Capture the cell that displays the provided text and extract its (X, Y) central coordinate. 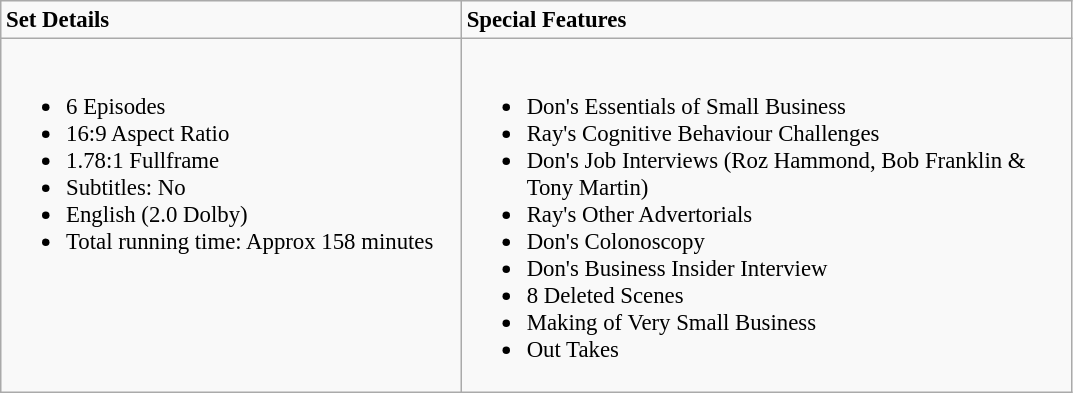
Special Features (766, 20)
6 Episodes16:9 Aspect Ratio1.78:1 FullframeSubtitles: NoEnglish (2.0 Dolby)Total running time: Approx 158 minutes (232, 216)
Set Details (232, 20)
